Pinpoint the cell where the given text exists, returning its (X, Y) midpoint coordinate. 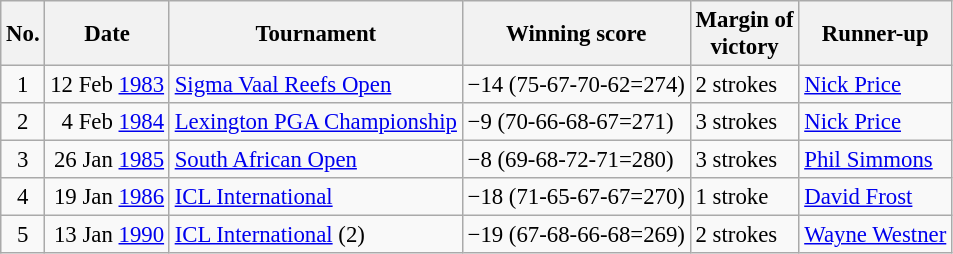
−19 (67-68-66-68=269) (576, 235)
−8 (69-68-72-71=280) (576, 160)
Date (107, 34)
5 (23, 235)
26 Jan 1985 (107, 160)
19 Jan 1986 (107, 197)
3 (23, 160)
Phil Simmons (876, 160)
−18 (71-65-67-67=270) (576, 197)
Runner-up (876, 34)
Sigma Vaal Reefs Open (316, 85)
David Frost (876, 197)
4 (23, 197)
4 Feb 1984 (107, 122)
No. (23, 34)
−9 (70-66-68-67=271) (576, 122)
ICL International (316, 197)
Wayne Westner (876, 235)
2 (23, 122)
1 (23, 85)
12 Feb 1983 (107, 85)
South African Open (316, 160)
1 stroke (744, 197)
Tournament (316, 34)
Lexington PGA Championship (316, 122)
Winning score (576, 34)
−14 (75-67-70-62=274) (576, 85)
13 Jan 1990 (107, 235)
ICL International (2) (316, 235)
Margin ofvictory (744, 34)
